From the cell containing the given text, extract its center point as (X, Y) coordinate. 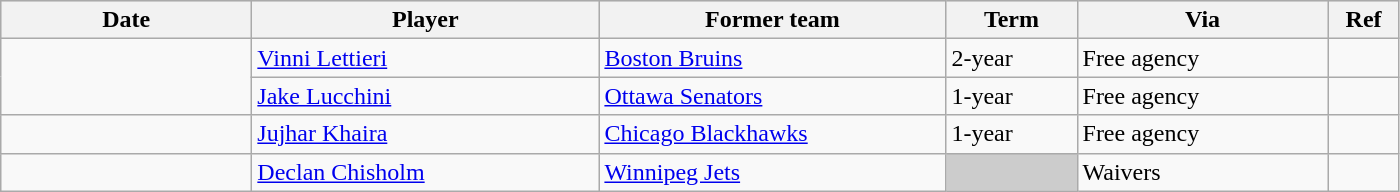
Former team (772, 20)
Jujhar Khaira (426, 134)
Term (1012, 20)
Date (126, 20)
Ref (1364, 20)
Waivers (1202, 172)
Declan Chisholm (426, 172)
Boston Bruins (772, 58)
Jake Lucchini (426, 96)
2-year (1012, 58)
Winnipeg Jets (772, 172)
Chicago Blackhawks (772, 134)
Vinni Lettieri (426, 58)
Player (426, 20)
Via (1202, 20)
Ottawa Senators (772, 96)
